From the cell containing the given text, extract its center point as (x, y) coordinate. 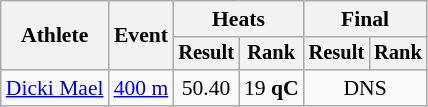
Heats (238, 19)
Dicki Mael (55, 88)
400 m (142, 88)
Event (142, 36)
19 qC (272, 88)
50.40 (206, 88)
DNS (366, 88)
Final (366, 19)
Athlete (55, 36)
